Identify which cell holds the provided text, then report its (X, Y) central coordinate. 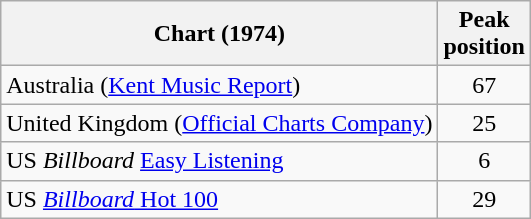
US Billboard Hot 100 (220, 199)
67 (484, 85)
Peakposition (484, 34)
25 (484, 123)
6 (484, 161)
Australia (Kent Music Report) (220, 85)
29 (484, 199)
US Billboard Easy Listening (220, 161)
Chart (1974) (220, 34)
United Kingdom (Official Charts Company) (220, 123)
